Extract the (x, y) coordinate from the center of the cell holding the provided text.  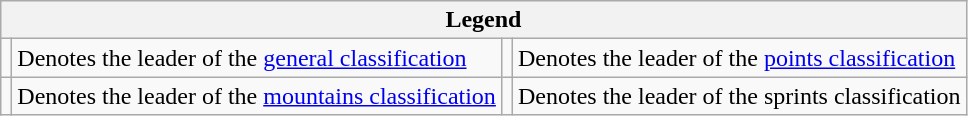
Denotes the leader of the mountains classification (257, 96)
Denotes the leader of the points classification (739, 58)
Legend (484, 20)
Denotes the leader of the general classification (257, 58)
Denotes the leader of the sprints classification (739, 96)
